Scan for the cell matching the given text and deliver its [x, y] coordinate at center. 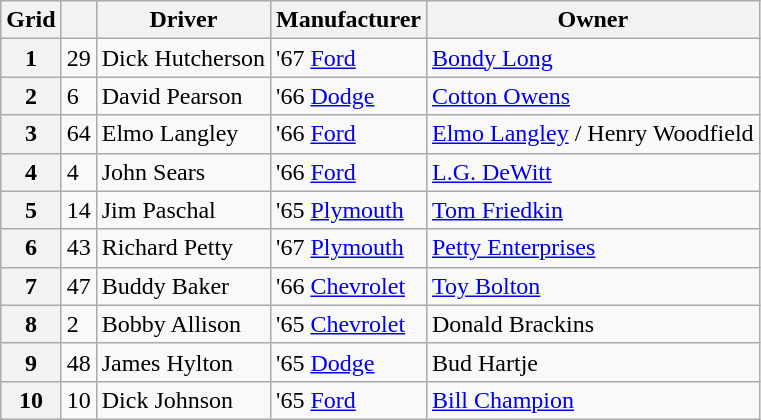
'67 Ford [349, 58]
1 [31, 58]
Cotton Owens [592, 96]
'66 Dodge [349, 96]
John Sears [183, 172]
43 [78, 248]
3 [31, 134]
Petty Enterprises [592, 248]
L.G. DeWitt [592, 172]
47 [78, 286]
Tom Friedkin [592, 210]
9 [31, 362]
'65 Ford [349, 400]
Dick Hutcherson [183, 58]
Grid [31, 20]
Bud Hartje [592, 362]
Jim Paschal [183, 210]
Bondy Long [592, 58]
8 [31, 324]
14 [78, 210]
Bobby Allison [183, 324]
Owner [592, 20]
Bill Champion [592, 400]
James Hylton [183, 362]
64 [78, 134]
7 [31, 286]
29 [78, 58]
Elmo Langley / Henry Woodfield [592, 134]
'65 Dodge [349, 362]
Donald Brackins [592, 324]
48 [78, 362]
Elmo Langley [183, 134]
'66 Chevrolet [349, 286]
Toy Bolton [592, 286]
'67 Plymouth [349, 248]
Richard Petty [183, 248]
5 [31, 210]
'65 Chevrolet [349, 324]
'65 Plymouth [349, 210]
Driver [183, 20]
Manufacturer [349, 20]
David Pearson [183, 96]
Dick Johnson [183, 400]
Buddy Baker [183, 286]
